Provide the [X, Y] coordinate of the cell's center where the given text is located.  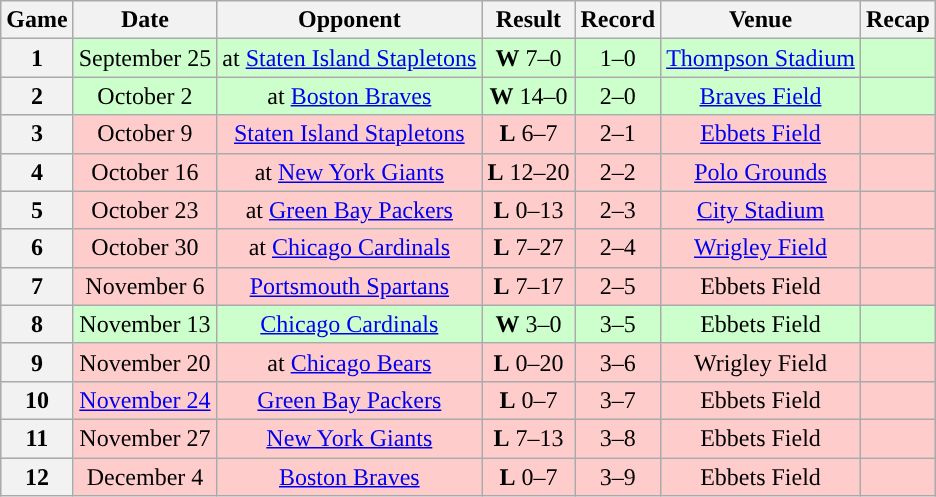
New York Giants [350, 438]
2–2 [618, 172]
2–0 [618, 96]
November 24 [145, 400]
September 25 [145, 58]
October 23 [145, 210]
Portsmouth Spartans [350, 286]
L 7–13 [528, 438]
L 0–13 [528, 210]
November 27 [145, 438]
L 7–27 [528, 248]
Chicago Cardinals [350, 324]
Recap [898, 20]
3 [37, 134]
at Chicago Bears [350, 362]
Result [528, 20]
2–4 [618, 248]
3–5 [618, 324]
at Staten Island Stapletons [350, 58]
2–1 [618, 134]
3–9 [618, 477]
Venue [761, 20]
October 9 [145, 134]
November 13 [145, 324]
10 [37, 400]
3–7 [618, 400]
Record [618, 20]
L 12–20 [528, 172]
Opponent [350, 20]
October 2 [145, 96]
1–0 [618, 58]
Thompson Stadium [761, 58]
Date [145, 20]
W 14–0 [528, 96]
8 [37, 324]
5 [37, 210]
Boston Braves [350, 477]
12 [37, 477]
6 [37, 248]
9 [37, 362]
at Boston Braves [350, 96]
Polo Grounds [761, 172]
Braves Field [761, 96]
December 4 [145, 477]
11 [37, 438]
W 7–0 [528, 58]
4 [37, 172]
2 [37, 96]
October 30 [145, 248]
November 6 [145, 286]
Game [37, 20]
3–8 [618, 438]
L 6–7 [528, 134]
at Green Bay Packers [350, 210]
Green Bay Packers [350, 400]
3–6 [618, 362]
November 20 [145, 362]
7 [37, 286]
2–3 [618, 210]
October 16 [145, 172]
W 3–0 [528, 324]
City Stadium [761, 210]
1 [37, 58]
L 7–17 [528, 286]
at Chicago Cardinals [350, 248]
2–5 [618, 286]
L 0–20 [528, 362]
Staten Island Stapletons [350, 134]
at New York Giants [350, 172]
